Pinpoint the cell where the given text exists, returning its (x, y) midpoint coordinate. 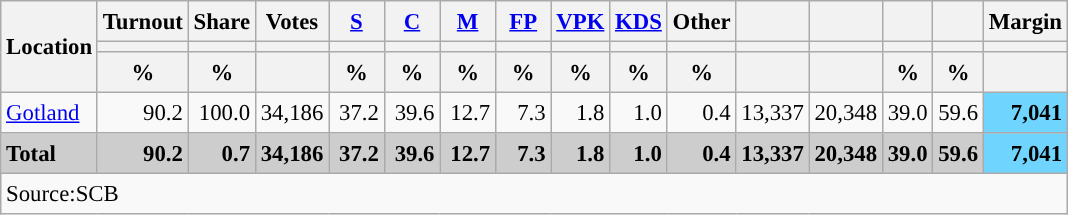
Other (702, 22)
Share (222, 22)
Margin (1025, 22)
VPK (580, 22)
FP (523, 22)
M (468, 22)
100.0 (222, 114)
Source:SCB (534, 194)
C (412, 22)
Votes (292, 22)
S (357, 22)
KDS (638, 22)
Total (50, 154)
Location (50, 47)
Gotland (50, 114)
0.7 (222, 154)
Turnout (142, 22)
